Locate the cell with the specified text and output its (X, Y) center coordinate. 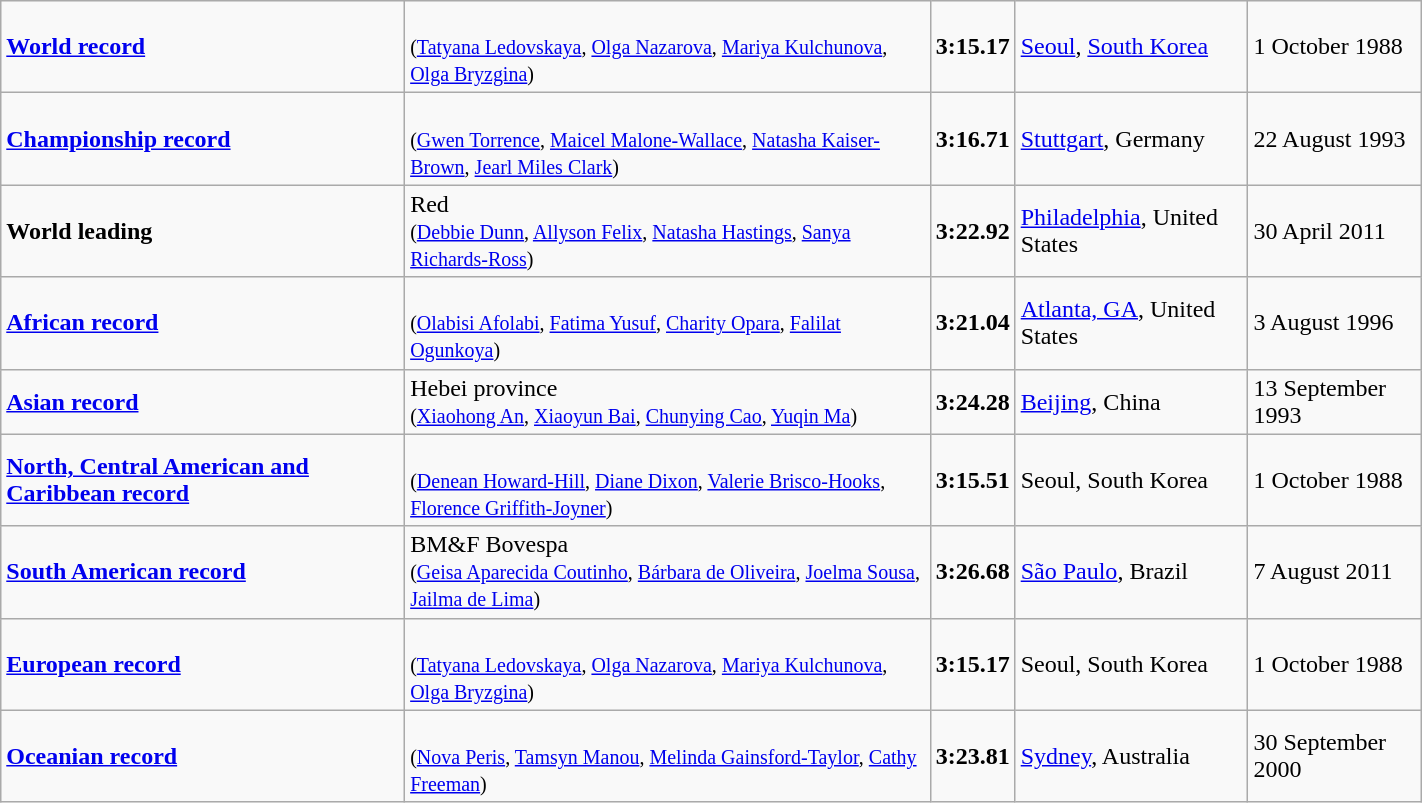
3:24.28 (972, 402)
Hebei province(Xiaohong An, Xiaoyun Bai, Chunying Cao, Yuqin Ma) (668, 402)
African record (203, 323)
Asian record (203, 402)
European record (203, 664)
(Olabisi Afolabi, Fatima Yusuf, Charity Opara, Falilat Ogunkoya) (668, 323)
Atlanta, GA, United States (1132, 323)
Oceanian record (203, 756)
30 April 2011 (1334, 231)
3:21.04 (972, 323)
South American record (203, 572)
3:15.51 (972, 480)
(Denean Howard-Hill, Diane Dixon, Valerie Brisco-Hooks, Florence Griffith-Joyner) (668, 480)
13 September 1993 (1334, 402)
(Nova Peris, Tamsyn Manou, Melinda Gainsford-Taylor, Cathy Freeman) (668, 756)
(Gwen Torrence, Maicel Malone-Wallace, Natasha Kaiser-Brown, Jearl Miles Clark) (668, 139)
3 August 1996 (1334, 323)
3:16.71 (972, 139)
World leading (203, 231)
3:23.81 (972, 756)
Sydney, Australia (1132, 756)
3:26.68 (972, 572)
Beijing, China (1132, 402)
Red(Debbie Dunn, Allyson Felix, Natasha Hastings, Sanya Richards-Ross) (668, 231)
Stuttgart, Germany (1132, 139)
22 August 1993 (1334, 139)
3:22.92 (972, 231)
North, Central American and Caribbean record (203, 480)
Championship record (203, 139)
BM&F Bovespa(Geisa Aparecida Coutinho, Bárbara de Oliveira, Joelma Sousa, Jailma de Lima) (668, 572)
30 September 2000 (1334, 756)
Philadelphia, United States (1132, 231)
7 August 2011 (1334, 572)
World record (203, 47)
São Paulo, Brazil (1132, 572)
